From the cell containing the given text, extract its center point as [x, y] coordinate. 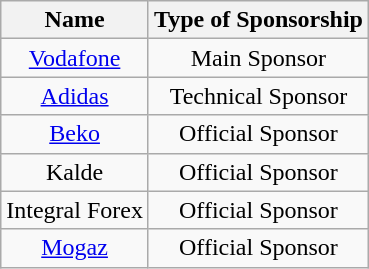
Technical Sponsor [258, 96]
Vodafone [75, 58]
Type of Sponsorship [258, 20]
Main Sponsor [258, 58]
Kalde [75, 172]
Adidas [75, 96]
Beko [75, 134]
Integral Forex [75, 210]
Mogaz [75, 248]
Name [75, 20]
